Determine the [X, Y] coordinate at the center of the cell enclosing the given text.  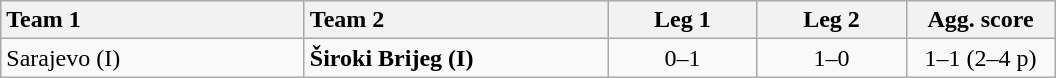
1–1 (2–4 p) [980, 58]
Sarajevo (I) [153, 58]
Team 1 [153, 20]
Team 2 [456, 20]
Široki Brijeg (I) [456, 58]
1–0 [832, 58]
0–1 [682, 58]
Leg 1 [682, 20]
Agg. score [980, 20]
Leg 2 [832, 20]
